For the text-containing cell, return its midpoint in (x, y) coordinate format. 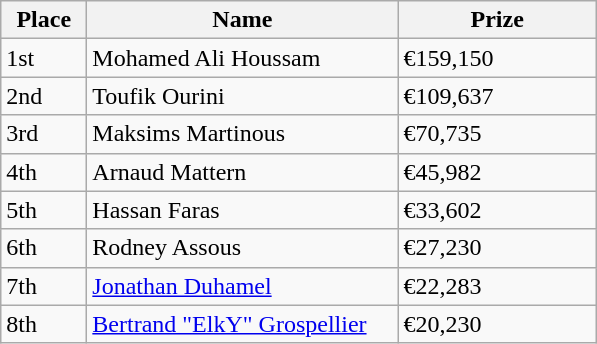
1st (44, 58)
8th (44, 324)
Hassan Faras (242, 210)
2nd (44, 96)
Mohamed Ali Houssam (242, 58)
€33,602 (498, 210)
7th (44, 286)
3rd (44, 134)
6th (44, 248)
Rodney Assous (242, 248)
5th (44, 210)
4th (44, 172)
€27,230 (498, 248)
Prize (498, 20)
Place (44, 20)
Jonathan Duhamel (242, 286)
Maksims Martinous (242, 134)
€70,735 (498, 134)
Arnaud Mattern (242, 172)
€109,637 (498, 96)
€22,283 (498, 286)
€159,150 (498, 58)
€45,982 (498, 172)
Toufik Ourini (242, 96)
€20,230 (498, 324)
Name (242, 20)
Bertrand "ElkY" Grospellier (242, 324)
